Detect which cell encompasses the target text, then output its [x, y] center coordinate. 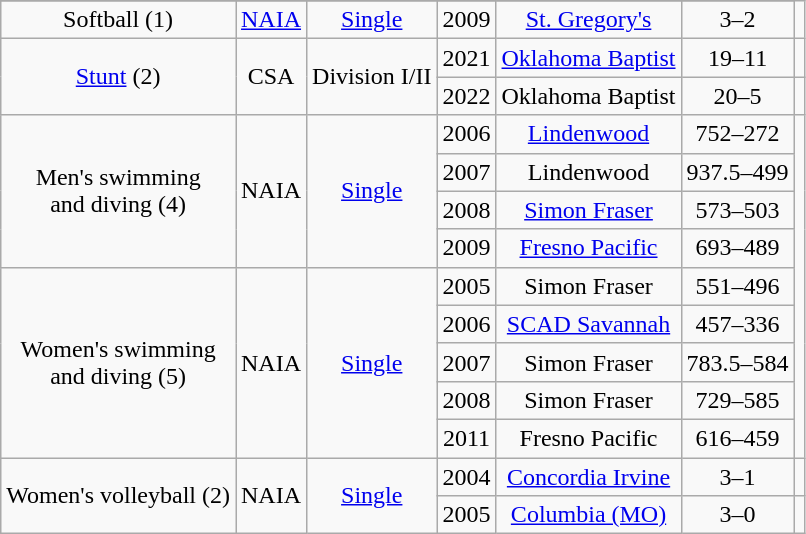
729–585 [738, 400]
Men's swimming and diving (4) [118, 191]
3–1 [738, 477]
457–336 [738, 324]
2021 [466, 58]
752–272 [738, 134]
CSA [272, 77]
3–0 [738, 515]
St. Gregory's [588, 20]
2022 [466, 96]
573–503 [738, 210]
2011 [466, 438]
Women's swimming and diving (5) [118, 362]
Women's volleyball (2) [118, 496]
Division I/II [372, 77]
20–5 [738, 96]
3–2 [738, 20]
Columbia (MO) [588, 515]
693–489 [738, 248]
551–496 [738, 286]
19–11 [738, 58]
Concordia Irvine [588, 477]
783.5–584 [738, 362]
Stunt (2) [118, 77]
616–459 [738, 438]
937.5–499 [738, 172]
Softball (1) [118, 20]
SCAD Savannah [588, 324]
2004 [466, 477]
